Extract the (X, Y) coordinate from the center of the cell holding the provided text.  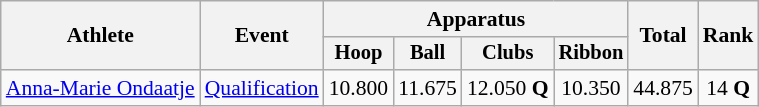
Qualification (262, 88)
Apparatus (476, 19)
44.875 (662, 88)
Rank (728, 36)
Event (262, 36)
14 Q (728, 88)
Anna-Marie Ondaatje (100, 88)
12.050 Q (508, 88)
Clubs (508, 54)
Ball (428, 54)
11.675 (428, 88)
10.350 (592, 88)
Hoop (358, 54)
10.800 (358, 88)
Ribbon (592, 54)
Total (662, 36)
Athlete (100, 36)
